Capture the cell that displays the provided text and extract its (x, y) central coordinate. 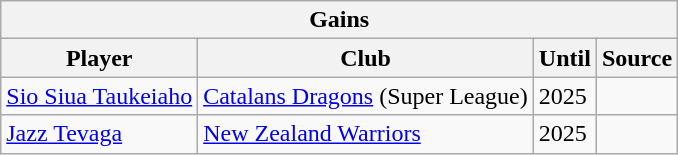
Source (636, 58)
Gains (340, 20)
Until (564, 58)
Catalans Dragons (Super League) (366, 96)
Sio Siua Taukeiaho (100, 96)
Player (100, 58)
Club (366, 58)
Jazz Tevaga (100, 134)
New Zealand Warriors (366, 134)
